Capture the cell that displays the provided text and extract its (x, y) central coordinate. 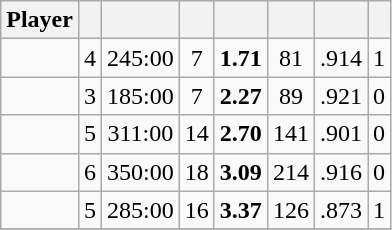
1.71 (240, 58)
.914 (340, 58)
214 (290, 172)
2.70 (240, 134)
16 (196, 210)
141 (290, 134)
81 (290, 58)
18 (196, 172)
285:00 (141, 210)
3.09 (240, 172)
3.37 (240, 210)
14 (196, 134)
311:00 (141, 134)
3 (90, 96)
350:00 (141, 172)
4 (90, 58)
6 (90, 172)
2.27 (240, 96)
89 (290, 96)
.873 (340, 210)
185:00 (141, 96)
Player (40, 20)
245:00 (141, 58)
126 (290, 210)
.921 (340, 96)
.901 (340, 134)
.916 (340, 172)
